Locate the cell with the specified text and output its [x, y] center coordinate. 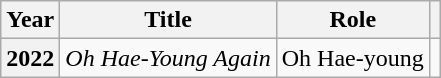
Year [30, 20]
Oh Hae-Young Again [168, 58]
2022 [30, 58]
Title [168, 20]
Role [352, 20]
Oh Hae-young [352, 58]
